Locate the cell with the specified text and output its (x, y) center coordinate. 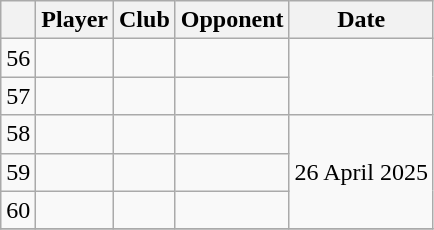
56 (18, 58)
Player (75, 20)
Club (145, 20)
60 (18, 210)
58 (18, 134)
26 April 2025 (361, 172)
57 (18, 96)
Opponent (232, 20)
Date (361, 20)
59 (18, 172)
